Capture the cell that displays the provided text and extract its (X, Y) central coordinate. 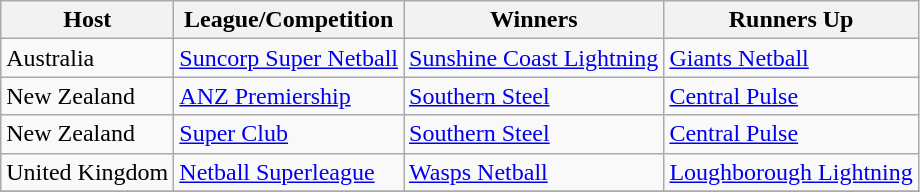
Australia (88, 58)
Loughborough Lightning (791, 172)
Winners (534, 20)
Giants Netball (791, 58)
League/Competition (289, 20)
Wasps Netball (534, 172)
Host (88, 20)
Suncorp Super Netball (289, 58)
Runners Up (791, 20)
ANZ Premiership (289, 96)
Sunshine Coast Lightning (534, 58)
United Kingdom (88, 172)
Netball Superleague (289, 172)
Super Club (289, 134)
